Pinpoint the cell where the given text exists, returning its [x, y] midpoint coordinate. 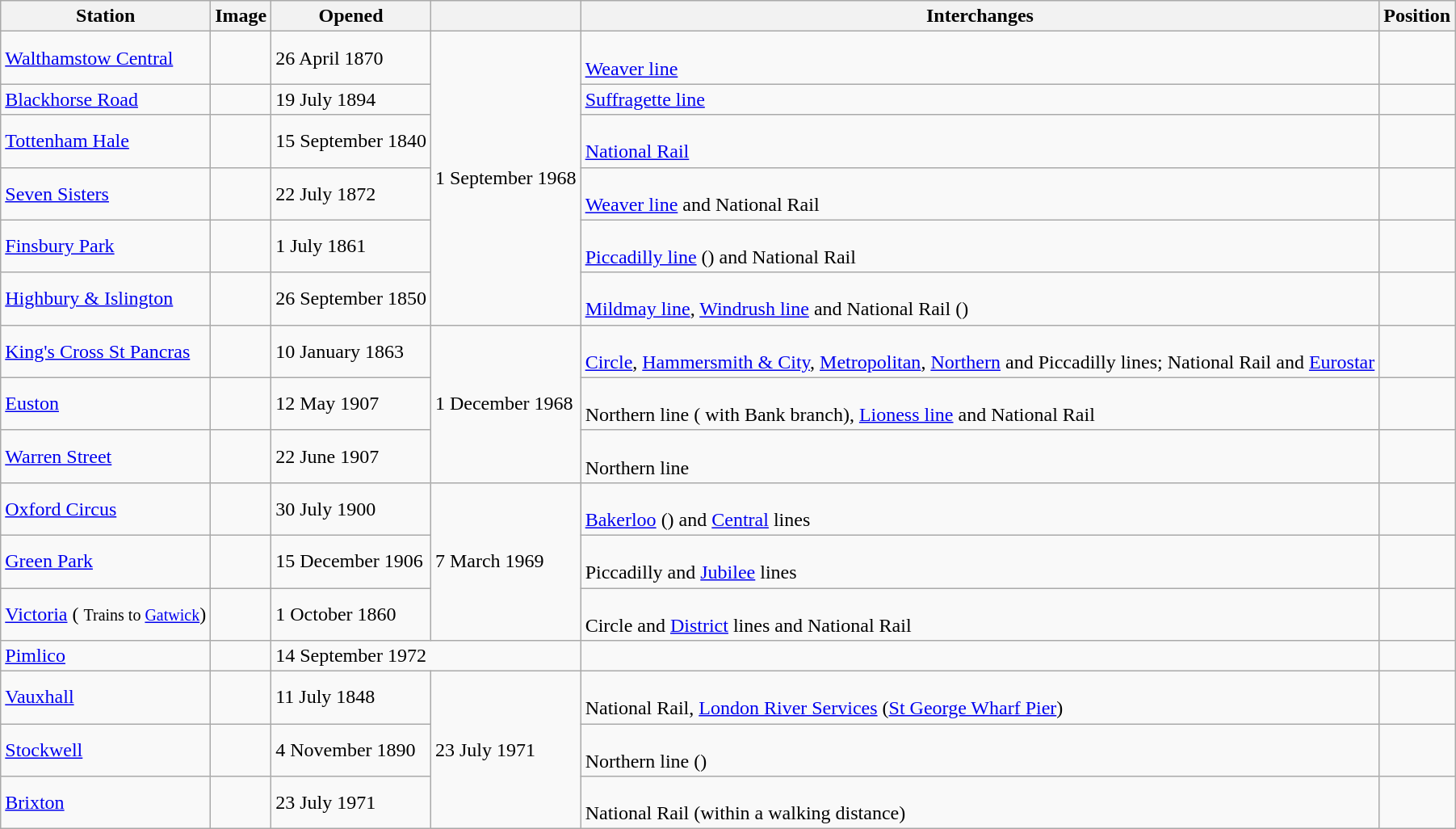
22 June 1907 [351, 456]
National Rail, London River Services (St George Wharf Pier) [980, 698]
19 July 1894 [351, 99]
Oxford Circus [106, 509]
Highbury & Islington [106, 299]
12 May 1907 [351, 404]
Vauxhall [106, 698]
Finsbury Park [106, 246]
Image [241, 16]
15 September 1840 [351, 141]
Circle, Hammersmith & City, Metropolitan, Northern and Piccadilly lines; National Rail and Eurostar [980, 351]
Piccadilly and Jubilee lines [980, 561]
Weaver line and National Rail [980, 194]
15 December 1906 [351, 561]
Mildmay line, Windrush line and National Rail () [980, 299]
22 July 1872 [351, 194]
Seven Sisters [106, 194]
Brixton [106, 803]
Stockwell [106, 750]
Euston [106, 404]
1 September 1968 [506, 178]
4 November 1890 [351, 750]
Position [1417, 16]
Opened [351, 16]
Victoria ( Trains to Gatwick) [106, 614]
Northern line [980, 456]
Suffragette line [980, 99]
Interchanges [980, 16]
Blackhorse Road [106, 99]
Walthamstow Central [106, 58]
26 September 1850 [351, 299]
1 July 1861 [351, 246]
Pimlico [106, 656]
30 July 1900 [351, 509]
King's Cross St Pancras [106, 351]
Northern line ( with Bank branch), Lioness line and National Rail [980, 404]
Station [106, 16]
National Rail [980, 141]
Piccadilly line () and National Rail [980, 246]
10 January 1863 [351, 351]
Tottenham Hale [106, 141]
Weaver line [980, 58]
National Rail (within a walking distance) [980, 803]
Northern line () [980, 750]
14 September 1972 [426, 656]
1 October 1860 [351, 614]
26 April 1870 [351, 58]
Bakerloo () and Central lines [980, 509]
Warren Street [106, 456]
7 March 1969 [506, 561]
Circle and District lines and National Rail [980, 614]
1 December 1968 [506, 404]
11 July 1848 [351, 698]
Green Park [106, 561]
